Identify which cell holds the provided text, then report its (x, y) central coordinate. 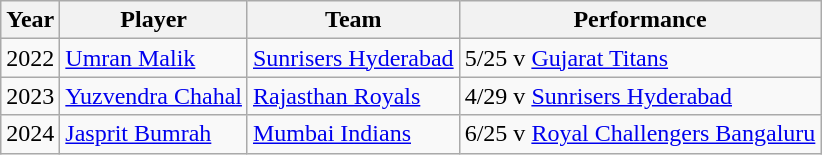
Jasprit Bumrah (154, 134)
5/25 v Gujarat Titans (640, 58)
Performance (640, 20)
2022 (30, 58)
Umran Malik (154, 58)
Rajasthan Royals (353, 96)
Player (154, 20)
Yuzvendra Chahal (154, 96)
Team (353, 20)
Sunrisers Hyderabad (353, 58)
Mumbai Indians (353, 134)
4/29 v Sunrisers Hyderabad (640, 96)
2023 (30, 96)
6/25 v Royal Challengers Bangaluru (640, 134)
2024 (30, 134)
Year (30, 20)
